Search for the cell housing the specified text and yield its [X, Y] center coordinate. 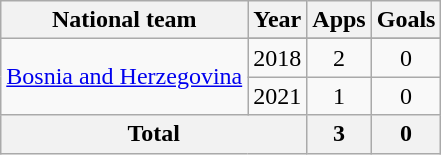
Total [154, 134]
Apps [339, 20]
National team [124, 20]
3 [339, 134]
2 [339, 58]
2018 [278, 58]
2021 [278, 96]
1 [339, 96]
Year [278, 20]
Goals [406, 20]
Bosnia and Herzegovina [124, 77]
